Return the [x, y] coordinate for the center point of the cell that contains the specified text.  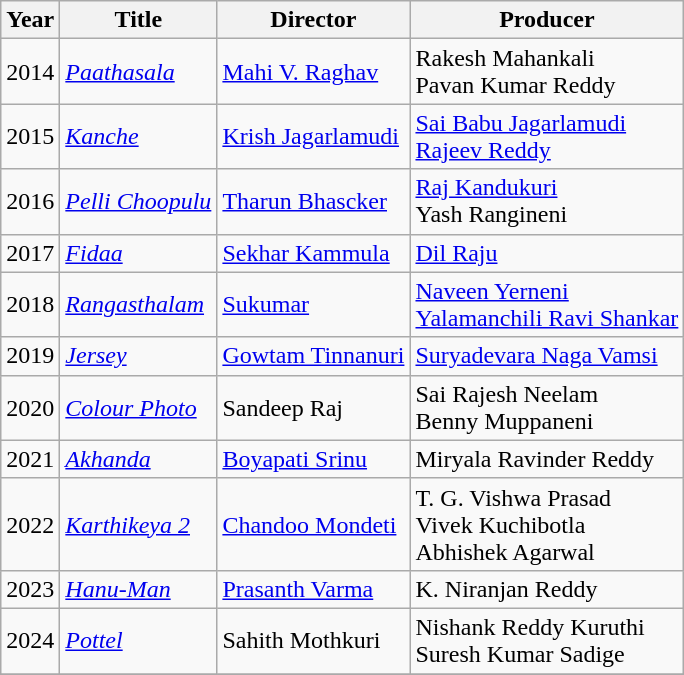
Producer [547, 20]
2015 [30, 136]
Gowtam Tinnanuri [314, 356]
Fidaa [138, 253]
K. Niranjan Reddy [547, 589]
Mahi V. Raghav [314, 72]
Rakesh MahankaliPavan Kumar Reddy [547, 72]
Sandeep Raj [314, 408]
Prasanth Varma [314, 589]
2024 [30, 640]
Akhanda [138, 459]
Tharun Bhascker [314, 202]
Colour Photo [138, 408]
Rangasthalam [138, 304]
2021 [30, 459]
Chandoo Mondeti [314, 524]
Jersey [138, 356]
2017 [30, 253]
Sai Babu JagarlamudiRajeev Reddy [547, 136]
Pottel [138, 640]
Kanche [138, 136]
2016 [30, 202]
Title [138, 20]
Sai Rajesh NeelamBenny Muppaneni [547, 408]
T. G. Vishwa PrasadVivek KuchibotlaAbhishek Agarwal [547, 524]
2018 [30, 304]
2014 [30, 72]
2020 [30, 408]
Hanu-Man [138, 589]
2019 [30, 356]
Raj KandukuriYash Rangineni [547, 202]
Year [30, 20]
Boyapati Srinu [314, 459]
Suryadevara Naga Vamsi [547, 356]
Pelli Choopulu [138, 202]
Sahith Mothkuri [314, 640]
Paathasala [138, 72]
Krish Jagarlamudi [314, 136]
Sukumar [314, 304]
2023 [30, 589]
Director [314, 20]
Miryala Ravinder Reddy [547, 459]
Karthikeya 2 [138, 524]
Naveen YerneniYalamanchili Ravi Shankar [547, 304]
2022 [30, 524]
Nishank Reddy KuruthiSuresh Kumar Sadige [547, 640]
Sekhar Kammula [314, 253]
Dil Raju [547, 253]
